Determine the [X, Y] coordinate at the center of the cell enclosing the given text.  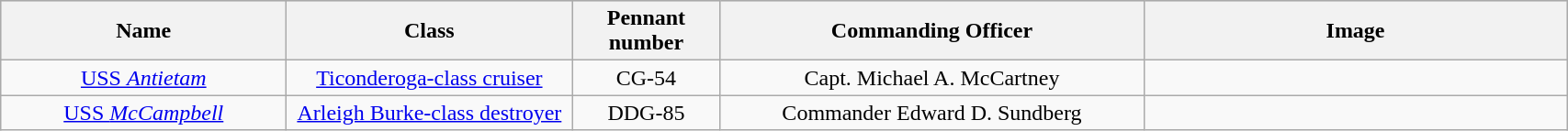
Image [1356, 31]
USS McCampbell [143, 113]
USS Antietam [143, 78]
Name [143, 31]
Ticonderoga-class cruiser [430, 78]
CG-54 [647, 78]
Commander Edward D. Sundberg [931, 113]
Pennant number [647, 31]
Commanding Officer [931, 31]
Capt. Michael A. McCartney [931, 78]
DDG-85 [647, 113]
Arleigh Burke-class destroyer [430, 113]
Class [430, 31]
